Capture the cell that displays the provided text and extract its [X, Y] central coordinate. 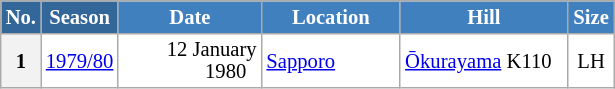
LH [590, 60]
Date [190, 16]
1 [21, 60]
Sapporo [330, 60]
Season [80, 16]
Hill [484, 16]
12 January 1980 [190, 60]
Location [330, 16]
Ōkurayama K110 [484, 60]
Size [590, 16]
No. [21, 16]
1979/80 [80, 60]
